Locate the cell with the specified text and output its [x, y] center coordinate. 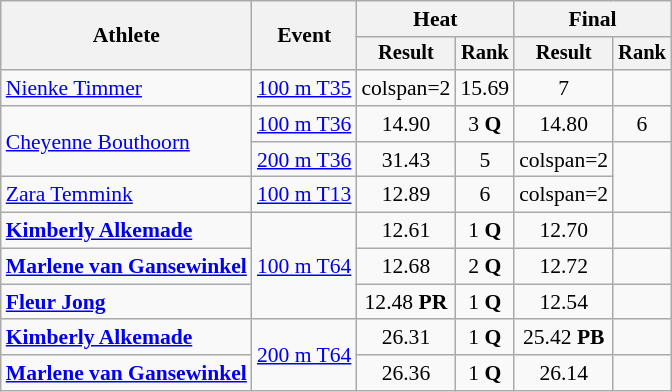
100 m T13 [304, 195]
12.48 PR [406, 302]
100 m T64 [304, 266]
Heat [435, 19]
14.80 [564, 124]
200 m T64 [304, 356]
14.90 [406, 124]
7 [564, 88]
Nienke Timmer [126, 88]
26.31 [406, 338]
Event [304, 36]
26.14 [564, 373]
100 m T36 [304, 124]
12.54 [564, 302]
31.43 [406, 160]
Cheyenne Bouthoorn [126, 142]
25.42 PB [564, 338]
12.68 [406, 267]
12.70 [564, 231]
3 Q [484, 124]
Final [592, 19]
12.89 [406, 195]
15.69 [484, 88]
Athlete [126, 36]
100 m T35 [304, 88]
2 Q [484, 267]
Zara Temmink [126, 195]
200 m T36 [304, 160]
26.36 [406, 373]
12.72 [564, 267]
12.61 [406, 231]
5 [484, 160]
Fleur Jong [126, 302]
